Scan for the cell matching the given text and deliver its [X, Y] coordinate at center. 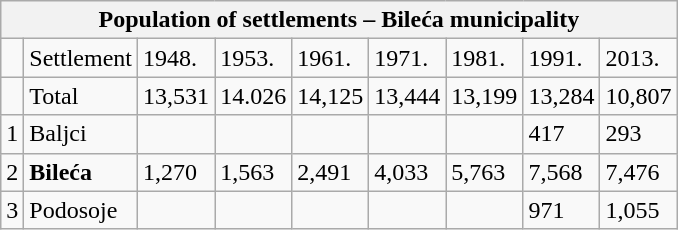
1961. [330, 58]
1953. [254, 58]
971 [562, 210]
Population of settlements – Bileća municipality [339, 20]
1,270 [176, 172]
Settlement [81, 58]
2013. [638, 58]
14,125 [330, 96]
Bileća [81, 172]
4,033 [408, 172]
1981. [484, 58]
13,444 [408, 96]
5,763 [484, 172]
417 [562, 134]
10,807 [638, 96]
7,568 [562, 172]
2 [12, 172]
1,563 [254, 172]
13,199 [484, 96]
Baljci [81, 134]
3 [12, 210]
1991. [562, 58]
293 [638, 134]
Total [81, 96]
7,476 [638, 172]
1 [12, 134]
1948. [176, 58]
1,055 [638, 210]
14.026 [254, 96]
1971. [408, 58]
13,531 [176, 96]
2,491 [330, 172]
Podosoje [81, 210]
13,284 [562, 96]
